Return the (X, Y) coordinate for the center point of the cell that contains the specified text.  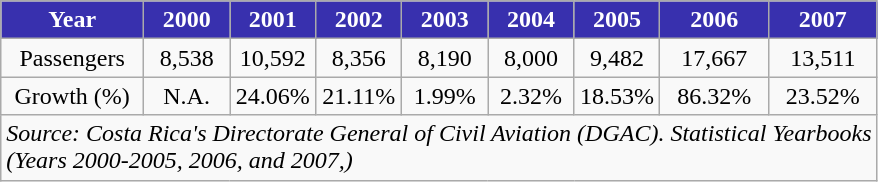
2004 (531, 20)
2.32% (531, 96)
17,667 (714, 58)
2002 (359, 20)
9,482 (617, 58)
23.52% (824, 96)
Passengers (72, 58)
2007 (824, 20)
13,511 (824, 58)
2001 (273, 20)
10,592 (273, 58)
8,000 (531, 58)
1.99% (445, 96)
8,538 (187, 58)
24.06% (273, 96)
2006 (714, 20)
Growth (%) (72, 96)
86.32% (714, 96)
2000 (187, 20)
18.53% (617, 96)
2003 (445, 20)
8,356 (359, 58)
21.11% (359, 96)
N.A. (187, 96)
8,190 (445, 58)
Year (72, 20)
Source: Costa Rica's Directorate General of Civil Aviation (DGAC). Statistical Yearbooks(Years 2000-2005, 2006, and 2007,) (439, 148)
2005 (617, 20)
